Output the [X, Y] coordinate of the center of the cell containing the given text.  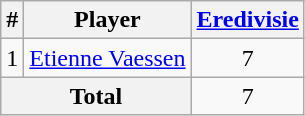
Player [108, 20]
1 [12, 58]
# [12, 20]
Total [96, 96]
Eredivisie [248, 20]
Etienne Vaessen [108, 58]
